Identify which cell holds the provided text, then report its (X, Y) central coordinate. 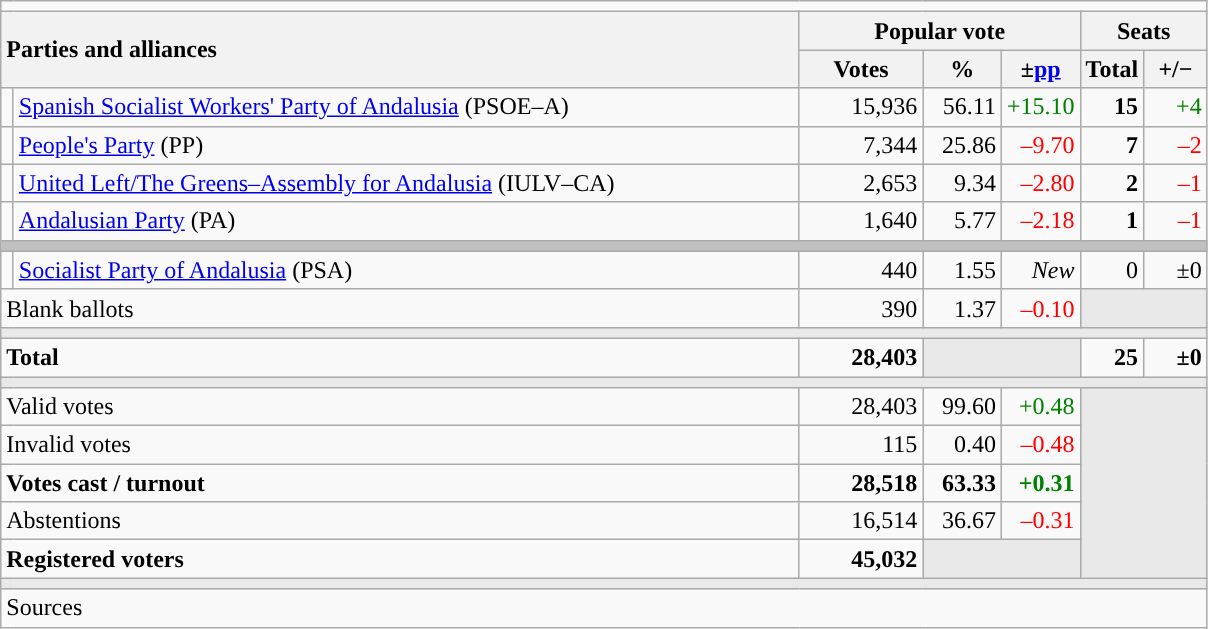
25.86 (962, 145)
–9.70 (1040, 145)
Spanish Socialist Workers' Party of Andalusia (PSOE–A) (406, 107)
United Left/The Greens–Assembly for Andalusia (IULV–CA) (406, 183)
+4 (1176, 107)
28,518 (861, 483)
+/− (1176, 69)
Seats (1144, 31)
Votes cast / turnout (400, 483)
7 (1112, 145)
±pp (1040, 69)
99.60 (962, 407)
5.77 (962, 221)
2 (1112, 183)
People's Party (PP) (406, 145)
1 (1112, 221)
+0.48 (1040, 407)
–0.31 (1040, 521)
1.55 (962, 270)
–2.18 (1040, 221)
New (1040, 270)
Votes (861, 69)
–0.48 (1040, 445)
Sources (604, 608)
16,514 (861, 521)
1,640 (861, 221)
390 (861, 308)
Socialist Party of Andalusia (PSA) (406, 270)
–2 (1176, 145)
Popular vote (940, 31)
Registered voters (400, 559)
15 (1112, 107)
63.33 (962, 483)
56.11 (962, 107)
1.37 (962, 308)
0 (1112, 270)
+15.10 (1040, 107)
% (962, 69)
25 (1112, 357)
Blank ballots (400, 308)
15,936 (861, 107)
–0.10 (1040, 308)
0.40 (962, 445)
Valid votes (400, 407)
Andalusian Party (PA) (406, 221)
2,653 (861, 183)
Parties and alliances (400, 50)
Invalid votes (400, 445)
7,344 (861, 145)
36.67 (962, 521)
440 (861, 270)
45,032 (861, 559)
Abstentions (400, 521)
9.34 (962, 183)
+0.31 (1040, 483)
115 (861, 445)
–2.80 (1040, 183)
